Find where the given text appears and provide that cell's center as [x, y] coordinate. 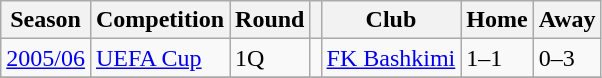
Competition [160, 20]
Club [391, 20]
Season [46, 20]
2005/06 [46, 58]
1Q [270, 58]
Round [270, 20]
Home [497, 20]
1–1 [497, 58]
FK Bashkimi [391, 58]
UEFA Cup [160, 58]
Away [567, 20]
0–3 [567, 58]
